Identify which cell holds the provided text, then report its [X, Y] central coordinate. 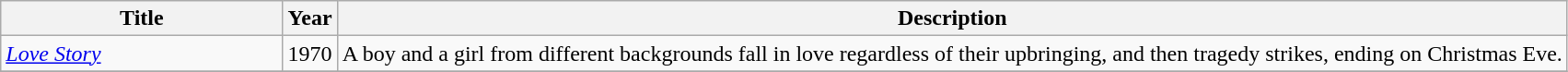
Love Story [142, 54]
Title [142, 18]
Description [952, 18]
1970 [309, 54]
A boy and a girl from different backgrounds fall in love regardless of their upbringing, and then tragedy strikes, ending on Christmas Eve. [952, 54]
Year [309, 18]
